For the text-containing cell, return its midpoint in [X, Y] coordinate format. 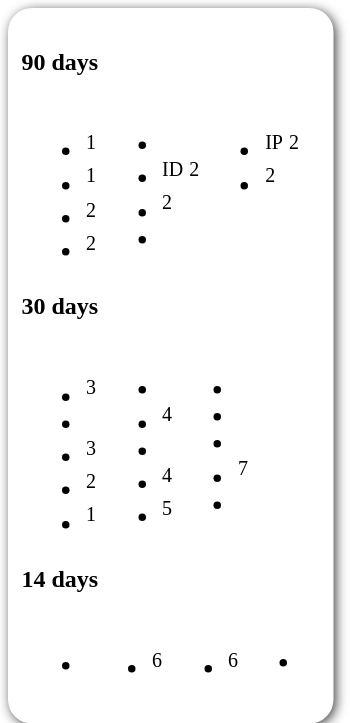
7 [214, 442]
ID 22 [151, 184]
3321 [60, 442]
1122 [60, 184]
IP 22 [252, 184]
445 [138, 442]
90 days 1122 ID 22 IP 22 30 days 3321 445 7 14 days 6 6 [168, 366]
